From the cell containing the given text, extract its center point as (X, Y) coordinate. 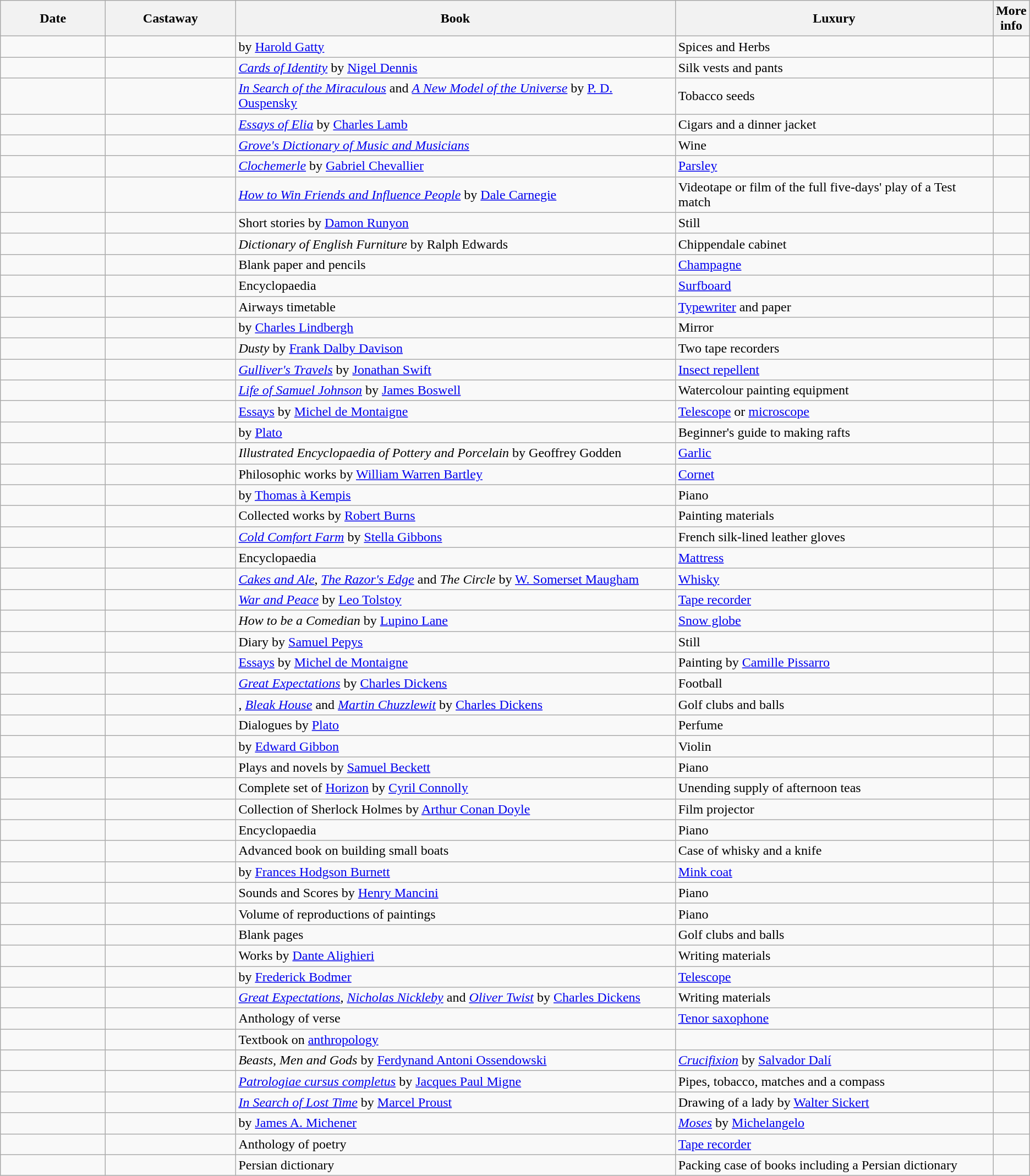
Insect repellent (834, 370)
French silk-lined leather gloves (834, 537)
Whisky (834, 579)
Dialogues by Plato (456, 726)
by Charles Lindbergh (456, 328)
Complete set of Horizon by Cyril Connolly (456, 788)
by Thomas à Kempis (456, 495)
Painting by Camille Pissarro (834, 663)
Collected works by Robert Burns (456, 516)
Cards of Identity by Nigel Dennis (456, 68)
Persian dictionary (456, 1165)
Unending supply of afternoon teas (834, 788)
by Frances Hodgson Burnett (456, 872)
Grove's Dictionary of Music and Musicians (456, 145)
Beginner's guide to making rafts (834, 432)
Champagne (834, 265)
Case of whisky and a knife (834, 851)
Cold Comfort Farm by Stella Gibbons (456, 537)
Mirror (834, 328)
Sounds and Scores by Henry Mancini (456, 893)
Advanced book on building small boats (456, 851)
Illustrated Encyclopaedia of Pottery and Porcelain by Geoffrey Godden (456, 453)
War and Peace by Leo Tolstoy (456, 600)
by James A. Michener (456, 1123)
Silk vests and pants (834, 68)
Cigars and a dinner jacket (834, 124)
Book (456, 19)
, Bleak House and Martin Chuzzlewit by Charles Dickens (456, 705)
Packing case of books including a Persian dictionary (834, 1165)
Videotape or film of the full five-days' play of a Test match (834, 195)
Short stories by Damon Runyon (456, 223)
Great Expectations, Nicholas Nickleby and Oliver Twist by Charles Dickens (456, 998)
Anthology of verse (456, 1019)
Tenor saxophone (834, 1019)
Beasts, Men and Gods by Ferdynand Antoni Ossendowski (456, 1060)
Mink coat (834, 872)
Gulliver's Travels by Jonathan Swift (456, 370)
In Search of Lost Time by Marcel Proust (456, 1102)
Dusty by Frank Dalby Davison (456, 349)
Painting materials (834, 516)
Garlic (834, 453)
Spices and Herbs (834, 47)
Parsley (834, 166)
Mattress (834, 558)
Crucifixion by Salvador Dalí (834, 1060)
Perfume (834, 726)
Clochemerle by Gabriel Chevallier (456, 166)
Telescope (834, 976)
Football (834, 684)
Castaway (171, 19)
Works by Dante Alighieri (456, 955)
Cornet (834, 474)
by Frederick Bodmer (456, 976)
Blank paper and pencils (456, 265)
Cakes and Ale, The Razor's Edge and The Circle by W. Somerset Maugham (456, 579)
Pipes, tobacco, matches and a compass (834, 1081)
Blank pages (456, 935)
Drawing of a lady by Walter Sickert (834, 1102)
How to Win Friends and Influence People by Dale Carnegie (456, 195)
Life of Samuel Johnson by James Boswell (456, 391)
Date (53, 19)
Philosophic works by William Warren Bartley (456, 474)
Surfboard (834, 285)
Plays and novels by Samuel Beckett (456, 767)
Airways timetable (456, 306)
Moses by Michelangelo (834, 1123)
Luxury (834, 19)
by Plato (456, 432)
Chippendale cabinet (834, 244)
Textbook on anthropology (456, 1040)
Wine (834, 145)
Diary by Samuel Pepys (456, 642)
Dictionary of English Furniture by Ralph Edwards (456, 244)
Film projector (834, 809)
by Edward Gibbon (456, 746)
Typewriter and paper (834, 306)
Collection of Sherlock Holmes by Arthur Conan Doyle (456, 809)
Moreinfo (1011, 19)
Violin (834, 746)
Volume of reproductions of paintings (456, 914)
Watercolour painting equipment (834, 391)
Great Expectations by Charles Dickens (456, 684)
Tobacco seeds (834, 96)
Two tape recorders (834, 349)
Essays of Elia by Charles Lamb (456, 124)
In Search of the Miraculous and A New Model of the Universe by P. D. Ouspensky (456, 96)
Anthology of poetry (456, 1144)
Patrologiae cursus completus by Jacques Paul Migne (456, 1081)
How to be a Comedian by Lupino Lane (456, 620)
Snow globe (834, 620)
Telescope or microscope (834, 411)
by Harold Gatty (456, 47)
